For the text-containing cell, return its midpoint in (x, y) coordinate format. 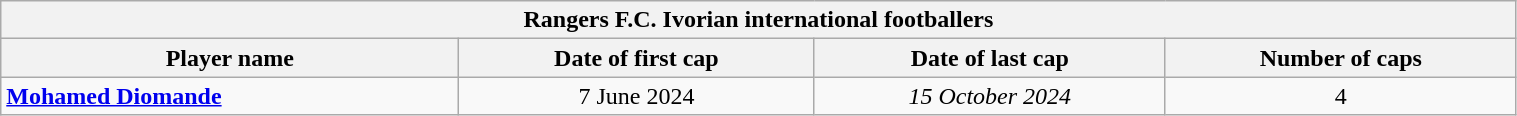
Number of caps (1340, 58)
Mohamed Diomande (230, 96)
Player name (230, 58)
4 (1340, 96)
7 June 2024 (636, 96)
15 October 2024 (990, 96)
Date of first cap (636, 58)
Date of last cap (990, 58)
Rangers F.C. Ivorian international footballers (758, 20)
